Scan for the cell matching the given text and deliver its [X, Y] coordinate at center. 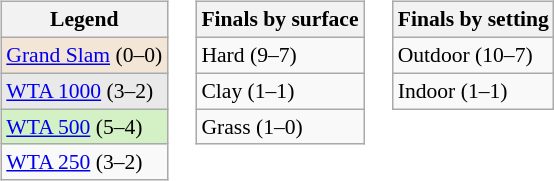
Legend [84, 20]
Clay (1–1) [280, 91]
Hard (9–7) [280, 55]
Indoor (1–1) [474, 91]
WTA 500 (5–4) [84, 127]
WTA 250 (3–2) [84, 162]
Finals by surface [280, 20]
Outdoor (10–7) [474, 55]
WTA 1000 (3–2) [84, 91]
Grass (1–0) [280, 127]
Finals by setting [474, 20]
Grand Slam (0–0) [84, 55]
